Identify which cell holds the provided text, then report its (X, Y) central coordinate. 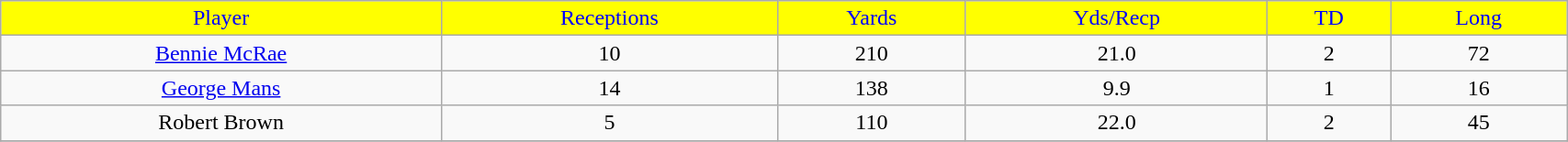
110 (871, 123)
138 (871, 88)
16 (1479, 88)
Bennie McRae (221, 53)
Robert Brown (221, 123)
21.0 (1117, 53)
Player (221, 18)
14 (609, 88)
10 (609, 53)
George Mans (221, 88)
5 (609, 123)
72 (1479, 53)
Yards (871, 18)
1 (1329, 88)
Yds/Recp (1117, 18)
22.0 (1117, 123)
9.9 (1117, 88)
TD (1329, 18)
Long (1479, 18)
Receptions (609, 18)
210 (871, 53)
45 (1479, 123)
